Output the [X, Y] coordinate of the center of the cell containing the given text.  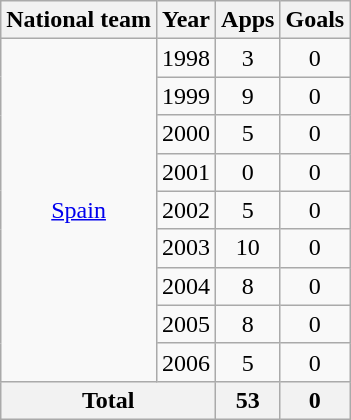
2000 [186, 134]
2001 [186, 172]
Goals [315, 20]
2002 [186, 210]
2003 [186, 248]
53 [248, 400]
1999 [186, 96]
Year [186, 20]
Total [108, 400]
9 [248, 96]
2004 [186, 286]
Spain [79, 210]
1998 [186, 58]
3 [248, 58]
2006 [186, 362]
2005 [186, 324]
10 [248, 248]
National team [79, 20]
Apps [248, 20]
